Determine the [X, Y] coordinate at the center of the cell enclosing the given text.  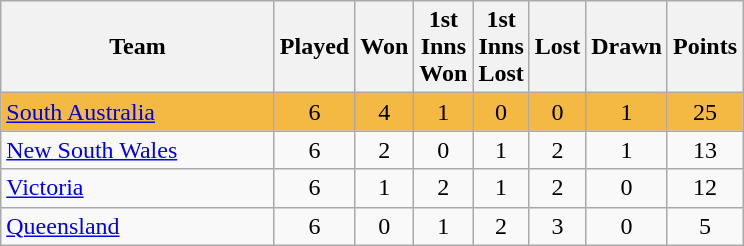
Victoria [138, 188]
Lost [557, 47]
Drawn [627, 47]
South Australia [138, 112]
Played [314, 47]
4 [384, 112]
New South Wales [138, 150]
25 [704, 112]
Points [704, 47]
12 [704, 188]
Won [384, 47]
1st Inns Won [444, 47]
3 [557, 226]
13 [704, 150]
5 [704, 226]
Queensland [138, 226]
1st Inns Lost [501, 47]
Team [138, 47]
